Capture the cell that displays the provided text and extract its [x, y] central coordinate. 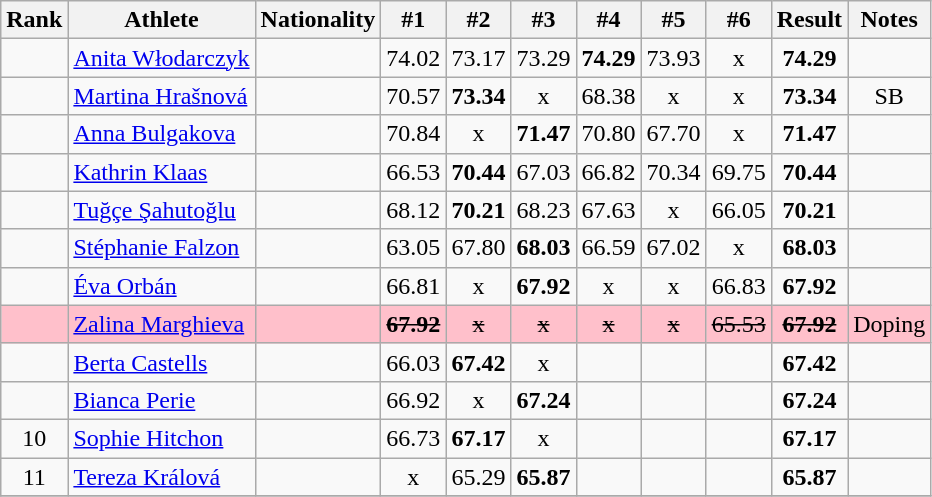
Tereza Králová [162, 477]
63.05 [414, 248]
67.03 [544, 172]
11 [34, 477]
Sophie Hitchon [162, 438]
70.34 [674, 172]
10 [34, 438]
73.29 [544, 58]
Stéphanie Falzon [162, 248]
SB [890, 96]
66.73 [414, 438]
66.81 [414, 286]
Anita Włodarczyk [162, 58]
Éva Orbán [162, 286]
Notes [890, 20]
66.05 [738, 210]
68.12 [414, 210]
Kathrin Klaas [162, 172]
69.75 [738, 172]
67.70 [674, 134]
66.92 [414, 400]
70.80 [608, 134]
73.17 [478, 58]
Martina Hrašnová [162, 96]
67.63 [608, 210]
Athlete [162, 20]
66.53 [414, 172]
Rank [34, 20]
66.82 [608, 172]
Berta Castells [162, 362]
Result [809, 20]
#3 [544, 20]
66.59 [608, 248]
70.84 [414, 134]
#6 [738, 20]
Doping [890, 324]
#1 [414, 20]
Nationality [318, 20]
Anna Bulgakova [162, 134]
#4 [608, 20]
66.83 [738, 286]
68.23 [544, 210]
67.80 [478, 248]
Bianca Perie [162, 400]
73.93 [674, 58]
68.38 [608, 96]
74.02 [414, 58]
#2 [478, 20]
#5 [674, 20]
65.29 [478, 477]
66.03 [414, 362]
65.53 [738, 324]
Zalina Marghieva [162, 324]
Tuğçe Şahutoğlu [162, 210]
70.57 [414, 96]
67.02 [674, 248]
